Provide the (x, y) coordinate of the cell's center where the given text is located.  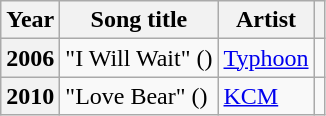
KCM (266, 96)
Typhoon (266, 58)
2010 (30, 96)
Artist (266, 20)
Song title (139, 20)
"Love Bear" () (139, 96)
"I Will Wait" () (139, 58)
2006 (30, 58)
Year (30, 20)
